Search for the cell housing the specified text and yield its [X, Y] center coordinate. 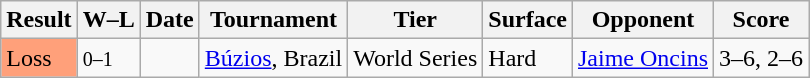
Loss [39, 58]
Hard [528, 58]
3–6, 2–6 [762, 58]
Tier [416, 20]
W–L [108, 20]
World Series [416, 58]
Jaime Oncins [642, 58]
Tournament [273, 20]
Score [762, 20]
Búzios, Brazil [273, 58]
0–1 [108, 58]
Surface [528, 20]
Date [170, 20]
Result [39, 20]
Opponent [642, 20]
